Locate the cell with the specified text and output its [X, Y] center coordinate. 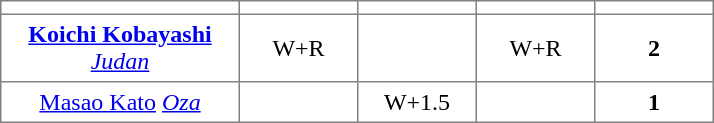
Koichi Kobayashi Judan [120, 48]
Masao Kato Oza [120, 102]
W+1.5 [417, 102]
2 [654, 48]
1 [654, 102]
